Return the (X, Y) coordinate for the center point of the cell that contains the specified text.  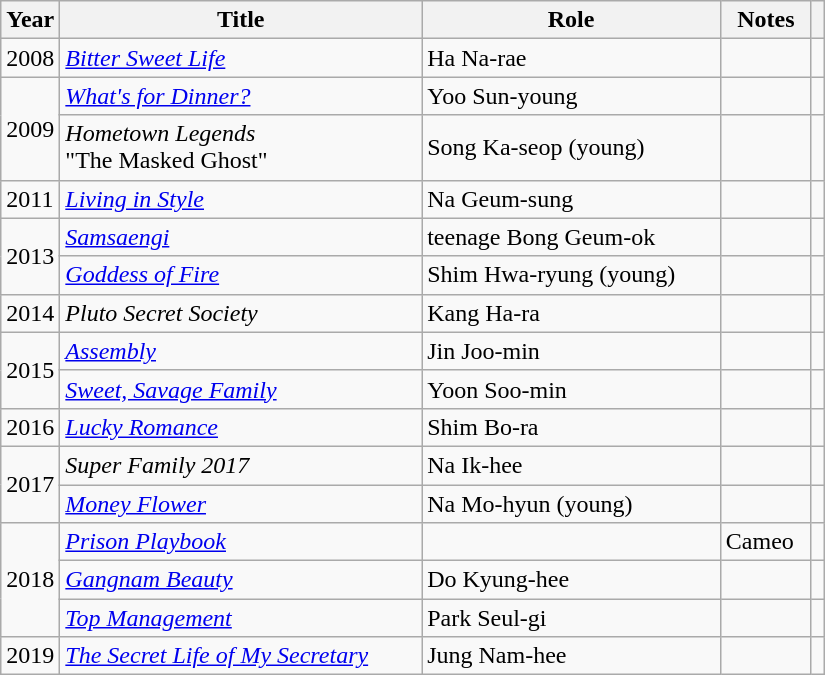
2009 (30, 128)
Na Mo-hyun (young) (572, 503)
2017 (30, 484)
Shim Bo-ra (572, 427)
Yoo Sun-young (572, 96)
Title (241, 20)
Cameo (766, 542)
Na Geum-sung (572, 199)
Lucky Romance (241, 427)
2013 (30, 256)
2016 (30, 427)
2018 (30, 580)
Kang Ha-ra (572, 313)
2011 (30, 199)
Assembly (241, 351)
What's for Dinner? (241, 96)
2015 (30, 370)
Role (572, 20)
Park Seul-gi (572, 618)
Super Family 2017 (241, 465)
Yoon Soo-min (572, 389)
Money Flower (241, 503)
Living in Style (241, 199)
Jung Nam-hee (572, 656)
Hometown Legends "The Masked Ghost" (241, 148)
2008 (30, 58)
The Secret Life of My Secretary (241, 656)
Prison Playbook (241, 542)
2014 (30, 313)
Ha Na-rae (572, 58)
Do Kyung-hee (572, 580)
Notes (766, 20)
Sweet, Savage Family (241, 389)
Samsaengi (241, 237)
Pluto Secret Society (241, 313)
Top Management (241, 618)
Gangnam Beauty (241, 580)
Goddess of Fire (241, 275)
2019 (30, 656)
Bitter Sweet Life (241, 58)
Year (30, 20)
Jin Joo-min (572, 351)
Na Ik-hee (572, 465)
Shim Hwa-ryung (young) (572, 275)
Song Ka-seop (young) (572, 148)
teenage Bong Geum-ok (572, 237)
